Pinpoint the cell where the given text exists, returning its (X, Y) midpoint coordinate. 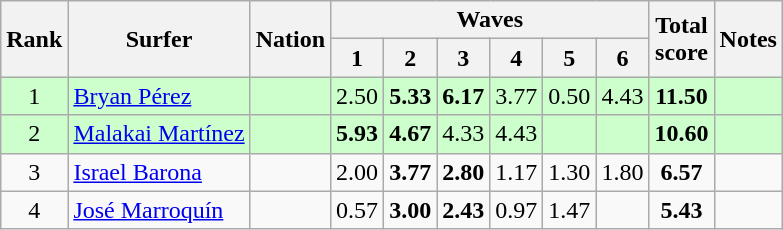
5.93 (358, 134)
11.50 (682, 96)
0.57 (358, 210)
0.97 (516, 210)
1.30 (570, 172)
6 (622, 58)
1.80 (622, 172)
2.43 (464, 210)
6.57 (682, 172)
0.50 (570, 96)
5.33 (410, 96)
6.17 (464, 96)
5 (570, 58)
2.50 (358, 96)
3.00 (410, 210)
2.80 (464, 172)
1.47 (570, 210)
Bryan Pérez (159, 96)
5.43 (682, 210)
Israel Barona (159, 172)
Nation (290, 39)
Rank (34, 39)
10.60 (682, 134)
2.00 (358, 172)
Notes (748, 39)
4.33 (464, 134)
Waves (490, 20)
Totalscore (682, 39)
4.67 (410, 134)
José Marroquín (159, 210)
Surfer (159, 39)
Malakai Martínez (159, 134)
1.17 (516, 172)
